Identify which cell holds the provided text, then report its [x, y] central coordinate. 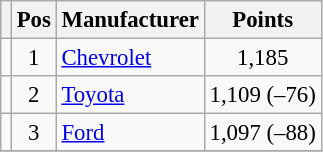
Manufacturer [130, 20]
Pos [34, 20]
1,109 (–76) [262, 95]
Ford [130, 133]
3 [34, 133]
1,185 [262, 58]
1 [34, 58]
1,097 (–88) [262, 133]
Chevrolet [130, 58]
Toyota [130, 95]
2 [34, 95]
Points [262, 20]
